Output the (x, y) coordinate of the center of the cell containing the given text.  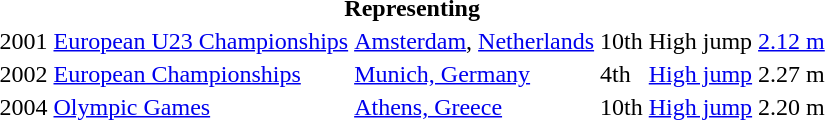
10th (622, 41)
European U23 Championships (201, 41)
Munich, Germany (474, 74)
Amsterdam, Netherlands (474, 41)
4th (622, 74)
European Championships (201, 74)
